Identify which cell holds the provided text, then report its (X, Y) central coordinate. 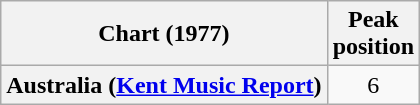
6 (373, 85)
Peakposition (373, 34)
Australia (Kent Music Report) (164, 85)
Chart (1977) (164, 34)
